Output the [X, Y] coordinate of the center of the cell containing the given text.  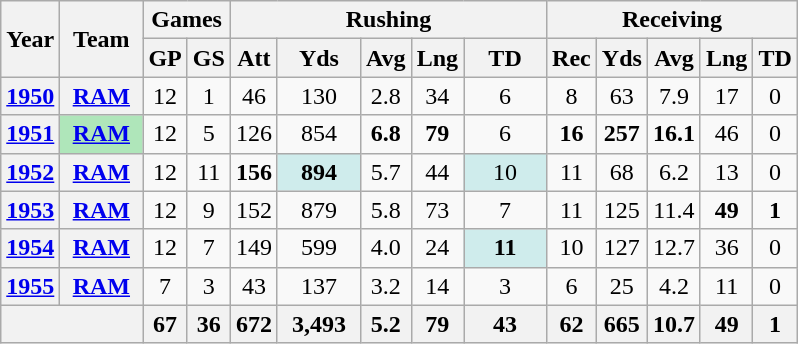
4.2 [674, 286]
9 [208, 210]
854 [318, 134]
130 [318, 96]
24 [437, 248]
GP [165, 58]
Rec [572, 58]
16 [572, 134]
25 [622, 286]
1955 [30, 286]
44 [437, 172]
5.8 [386, 210]
1953 [30, 210]
137 [318, 286]
73 [437, 210]
Year [30, 39]
Team [102, 39]
126 [254, 134]
12.7 [674, 248]
6.2 [674, 172]
3.2 [386, 286]
672 [254, 324]
62 [572, 324]
1951 [30, 134]
8 [572, 96]
257 [622, 134]
68 [622, 172]
1950 [30, 96]
156 [254, 172]
7.9 [674, 96]
Rushing [388, 20]
1952 [30, 172]
879 [318, 210]
6.8 [386, 134]
5.2 [386, 324]
Att [254, 58]
2.8 [386, 96]
34 [437, 96]
13 [726, 172]
1954 [30, 248]
125 [622, 210]
3,493 [318, 324]
599 [318, 248]
14 [437, 286]
16.1 [674, 134]
10.7 [674, 324]
665 [622, 324]
Receiving [672, 20]
11.4 [674, 210]
Games [186, 20]
149 [254, 248]
5 [208, 134]
GS [208, 58]
127 [622, 248]
67 [165, 324]
17 [726, 96]
894 [318, 172]
5.7 [386, 172]
63 [622, 96]
4.0 [386, 248]
152 [254, 210]
